Find where the given text appears and provide that cell's center as [X, Y] coordinate. 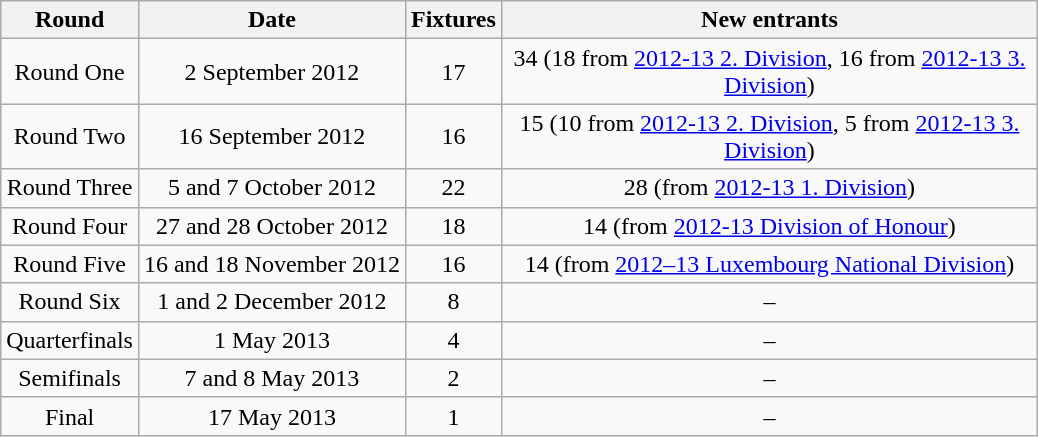
Round Four [70, 226]
Round One [70, 72]
2 September 2012 [272, 72]
1 and 2 December 2012 [272, 302]
14 (from 2012-13 Division of Honour) [769, 226]
17 [453, 72]
Round [70, 20]
Date [272, 20]
8 [453, 302]
Round Three [70, 188]
New entrants [769, 20]
17 May 2013 [272, 416]
5 and 7 October 2012 [272, 188]
Round Two [70, 136]
14 (from 2012–13 Luxembourg National Division) [769, 264]
Quarterfinals [70, 340]
22 [453, 188]
27 and 28 October 2012 [272, 226]
34 (18 from 2012-13 2. Division, 16 from 2012-13 3. Division) [769, 72]
4 [453, 340]
Semifinals [70, 378]
Round Five [70, 264]
16 and 18 November 2012 [272, 264]
28 (from 2012-13 1. Division) [769, 188]
Final [70, 416]
2 [453, 378]
Fixtures [453, 20]
15 (10 from 2012-13 2. Division, 5 from 2012-13 3. Division) [769, 136]
1 May 2013 [272, 340]
16 September 2012 [272, 136]
7 and 8 May 2013 [272, 378]
18 [453, 226]
1 [453, 416]
Round Six [70, 302]
